Return the (x, y) coordinate for the center point of the cell that contains the specified text.  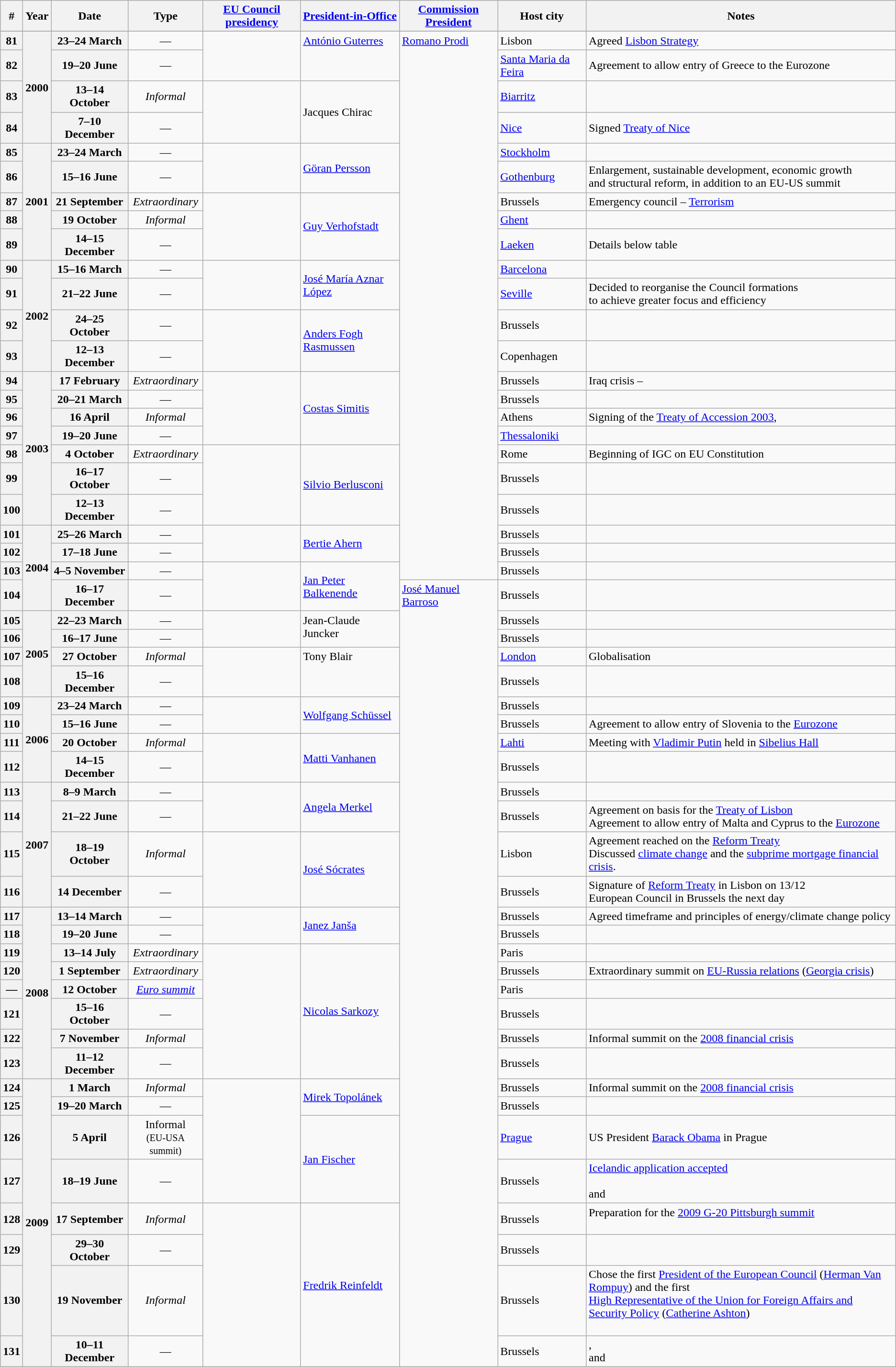
106 (11, 638)
Wolfgang Schüssel (350, 715)
13–14 October (90, 97)
22–23 March (90, 620)
17 February (90, 381)
14 December (90, 891)
Year (37, 16)
107 (11, 656)
108 (11, 681)
2009 (37, 1223)
92 (11, 325)
Biarritz (542, 97)
101 (11, 534)
81 (11, 41)
2003 (37, 448)
13–14 July (90, 952)
Globalisation (741, 656)
Meeting with Vladimir Putin held in Sibelius Hall (741, 742)
17 September (90, 1219)
13–14 March (90, 916)
Decided to reorganise the Council formations to achieve greater focus and efficiency (741, 294)
128 (11, 1219)
Jacques Chirac (350, 112)
Agreement on basis for the Treaty of Lisbon Agreement to allow entry of Malta and Cyprus to the Eurozone (741, 817)
Lahti (542, 742)
96 (11, 417)
Silvio Berlusconi (350, 485)
19–20 March (90, 1106)
2005 (37, 654)
Jan Peter Balkenende (350, 586)
Agreed Lisbon Strategy (741, 41)
Notes (741, 16)
Costas Simitis (350, 408)
20–21 March (90, 399)
16–17 October (90, 479)
2008 (37, 993)
Agreement to allow entry of Greece to the Eurozone (741, 65)
113 (11, 792)
EU Council presidency (252, 16)
16 April (90, 417)
15–16 October (90, 1014)
— (166, 1351)
112 (11, 767)
Bertie Ahern (350, 543)
Guy Verhofstadt (350, 226)
Extraordinary summit on EU-Russia relations (Georgia crisis) (741, 971)
Prague (542, 1137)
Signature of Reform Treaty in Lisbon on 13/12 European Council in Brussels the next day (741, 891)
90 (11, 269)
Nicolas Sarkozy (350, 1011)
111 (11, 742)
15–16 December (90, 681)
2007 (37, 845)
125 (11, 1106)
97 (11, 436)
Icelandic application accepted and (741, 1181)
7–10 December (90, 127)
Fredrik Reinfeldt (350, 1285)
12 October (90, 989)
Signing of the Treaty of Accession 2003, (741, 417)
19 October (90, 220)
2000 (37, 87)
2002 (37, 316)
127 (11, 1181)
98 (11, 454)
Göran Persson (350, 168)
Beginning of IGC on EU Constitution (741, 454)
4–5 November (90, 571)
President-in-Office (350, 16)
Santa Maria da Feira (542, 65)
7 November (90, 1038)
London (542, 656)
Angela Merkel (350, 807)
Host city (542, 16)
15–16 March (90, 269)
103 (11, 571)
115 (11, 854)
122 (11, 1038)
Laeken (542, 244)
Agreed timeframe and principles of energy/climate change policy (741, 916)
Ghent (542, 220)
29–30 October (90, 1250)
Informal(EU-USA summit) (166, 1137)
Enlargement, sustainable development, economic growth and structural reform, in addition to an EU-US summit (741, 177)
US President Barack Obama in Prague (741, 1137)
102 (11, 552)
27 October (90, 656)
Signed Treaty of Nice (741, 127)
Date (90, 16)
24–25 October (90, 325)
José María Aznar López (350, 284)
123 (11, 1063)
Commission President (448, 16)
Emergency council – Terrorism (741, 202)
Preparation for the 2009 G-20 Pittsburgh summit (741, 1219)
17–18 June (90, 552)
119 (11, 952)
Nice (542, 127)
95 (11, 399)
100 (11, 509)
118 (11, 934)
Athens (542, 417)
8–9 March (90, 792)
99 (11, 479)
José Manuel Barroso (448, 973)
25–26 March (90, 534)
1 September (90, 971)
Romano Prodi (448, 305)
116 (11, 891)
20 October (90, 742)
Copenhagen (542, 356)
Jean-Claude Juncker (350, 629)
Rome (542, 454)
Thessaloniki (542, 436)
Matti Vanhanen (350, 758)
5 April (90, 1137)
2004 (37, 568)
18–19 October (90, 854)
11–12 December (90, 1063)
18–19 June (90, 1181)
Mirek Topolánek (350, 1097)
83 (11, 97)
16–17 June (90, 638)
19 November (90, 1300)
Jan Fischer (350, 1159)
Type (166, 16)
84 (11, 127)
88 (11, 220)
124 (11, 1088)
Details below table (741, 244)
4 October (90, 454)
110 (11, 724)
2001 (37, 202)
114 (11, 817)
Barcelona (542, 269)
85 (11, 152)
Agreement to allow entry of Slovenia to the Eurozone (741, 724)
126 (11, 1137)
105 (11, 620)
21 September (90, 202)
120 (11, 971)
Anders Fogh Rasmussen (350, 340)
89 (11, 244)
117 (11, 916)
2006 (37, 740)
104 (11, 595)
131 (11, 1351)
129 (11, 1250)
91 (11, 294)
Stockholm (542, 152)
Iraq crisis – (741, 381)
António Guterres (350, 56)
16–17 December (90, 595)
# (11, 16)
Gothenburg (542, 177)
93 (11, 356)
87 (11, 202)
Janez Janša (350, 925)
Euro summit (166, 989)
Tony Blair (350, 672)
109 (11, 706)
José Sócrates (350, 869)
Agreement reached on the Reform Treaty Discussed climate change and the subprime mortgage financial crisis. (741, 854)
, and (741, 1351)
1 March (90, 1088)
130 (11, 1300)
121 (11, 1014)
82 (11, 65)
Seville (542, 294)
10–11 December (90, 1351)
94 (11, 381)
86 (11, 177)
